Detect which cell encompasses the target text, then output its [x, y] center coordinate. 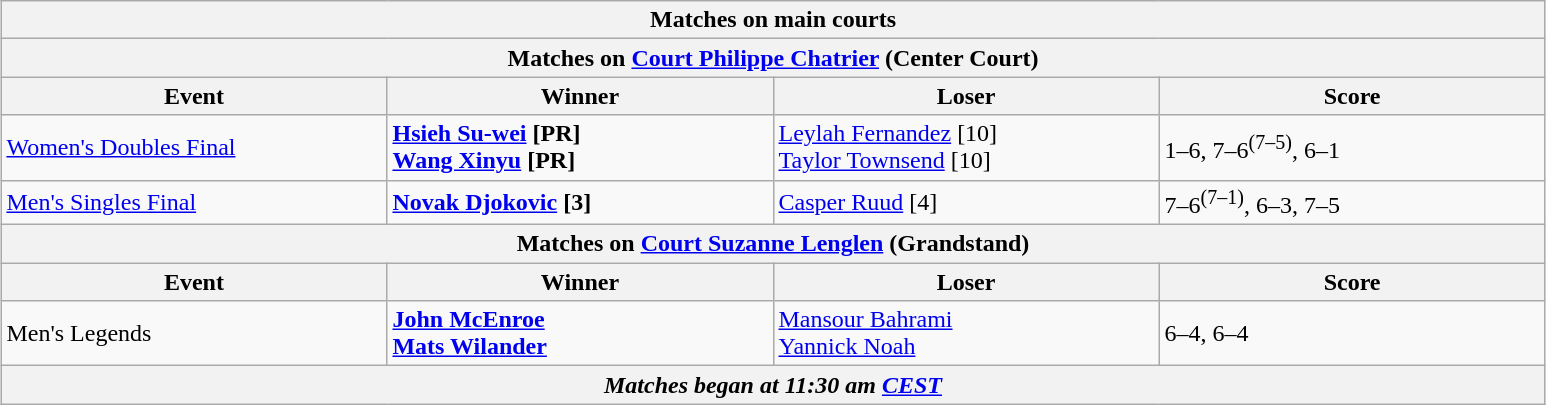
Mansour Bahrami Yannick Noah [966, 334]
John McEnroe Mats Wilander [580, 334]
Casper Ruud [4] [966, 202]
Men's Legends [194, 334]
Matches began at 11:30 am CEST [773, 385]
1–6, 7–6(7–5), 6–1 [1352, 148]
Leylah Fernandez [10] Taylor Townsend [10] [966, 148]
Hsieh Su-wei [PR] Wang Xinyu [PR] [580, 148]
Men's Singles Final [194, 202]
Matches on main courts [773, 20]
Women's Doubles Final [194, 148]
6–4, 6–4 [1352, 334]
Matches on Court Suzanne Lenglen (Grandstand) [773, 244]
Matches on Court Philippe Chatrier (Center Court) [773, 58]
Novak Djokovic [3] [580, 202]
7–6(7–1), 6–3, 7–5 [1352, 202]
